Detect which cell encompasses the target text, then output its (X, Y) center coordinate. 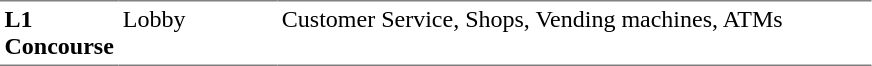
Lobby (198, 33)
L1Concourse (59, 33)
Customer Service, Shops, Vending machines, ATMs (574, 33)
